Scan for the cell matching the given text and deliver its [x, y] coordinate at center. 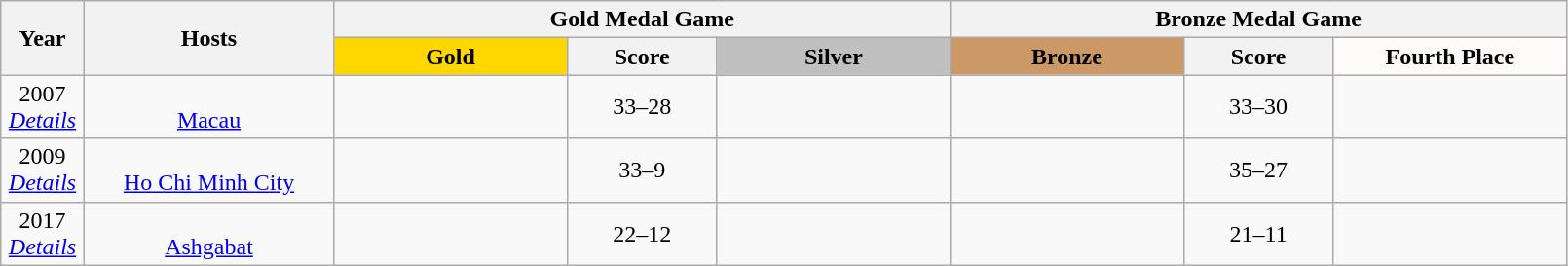
Fourth Place [1450, 57]
Silver [834, 57]
22–12 [642, 234]
Gold Medal Game [643, 19]
Gold [450, 57]
33–30 [1258, 107]
Year [43, 38]
Macau [208, 107]
2017 Details [43, 234]
2009 Details [43, 170]
Ashgabat [208, 234]
21–11 [1258, 234]
2007 Details [43, 107]
Hosts [208, 38]
33–28 [642, 107]
35–27 [1258, 170]
33–9 [642, 170]
Bronze [1067, 57]
Bronze Medal Game [1258, 19]
Ho Chi Minh City [208, 170]
